Search for the cell housing the specified text and yield its (X, Y) center coordinate. 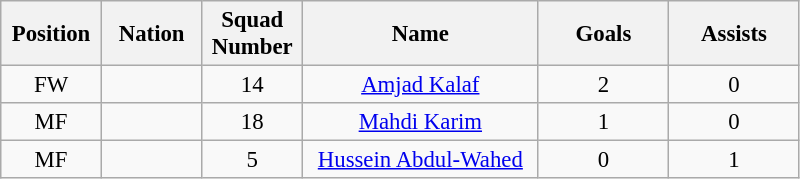
Name (421, 34)
Hussein Abdul-Wahed (421, 160)
5 (252, 160)
Nation (152, 34)
Squad Number (252, 34)
Assists (734, 34)
18 (252, 122)
Goals (604, 34)
2 (604, 85)
Amjad Kalaf (421, 85)
FW (52, 85)
Mahdi Karim (421, 122)
Position (52, 34)
14 (252, 85)
